Extract the [x, y] coordinate from the center of the cell holding the provided text.  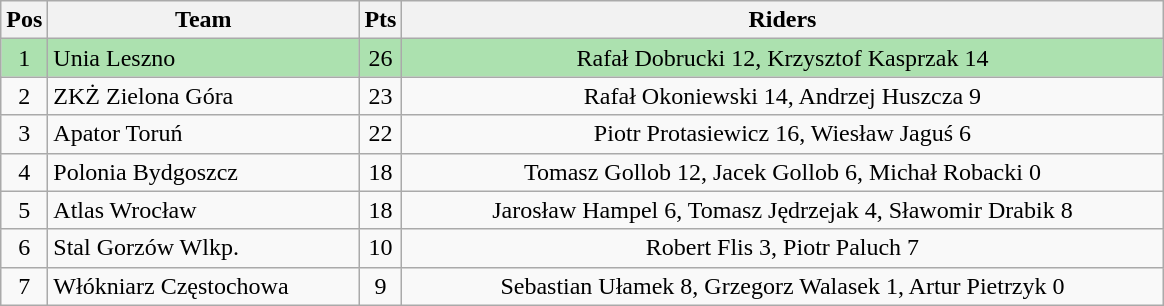
Tomasz Gollob 12, Jacek Gollob 6, Michał Robacki 0 [782, 172]
22 [380, 134]
2 [24, 96]
Rafał Dobrucki 12, Krzysztof Kasprzak 14 [782, 58]
Unia Leszno [204, 58]
Pos [24, 20]
5 [24, 210]
1 [24, 58]
Robert Flis 3, Piotr Paluch 7 [782, 248]
Włókniarz Częstochowa [204, 286]
6 [24, 248]
9 [380, 286]
Stal Gorzów Wlkp. [204, 248]
10 [380, 248]
4 [24, 172]
3 [24, 134]
Polonia Bydgoszcz [204, 172]
Jarosław Hampel 6, Tomasz Jędrzejak 4, Sławomir Drabik 8 [782, 210]
ZKŻ Zielona Góra [204, 96]
Pts [380, 20]
Sebastian Ułamek 8, Grzegorz Walasek 1, Artur Pietrzyk 0 [782, 286]
Piotr Protasiewicz 16, Wiesław Jaguś 6 [782, 134]
7 [24, 286]
23 [380, 96]
Atlas Wrocław [204, 210]
Apator Toruń [204, 134]
Team [204, 20]
Rafał Okoniewski 14, Andrzej Huszcza 9 [782, 96]
Riders [782, 20]
26 [380, 58]
